Provide the (X, Y) coordinate of the cell's center where the given text is located.  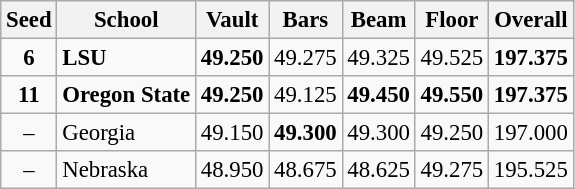
Floor (452, 20)
Oregon State (126, 95)
LSU (126, 58)
Georgia (126, 133)
195.525 (532, 170)
197.000 (532, 133)
48.950 (232, 170)
Beam (378, 20)
48.625 (378, 170)
School (126, 20)
Nebraska (126, 170)
49.525 (452, 58)
11 (29, 95)
48.675 (306, 170)
49.325 (378, 58)
Seed (29, 20)
49.550 (452, 95)
49.450 (378, 95)
Bars (306, 20)
49.125 (306, 95)
6 (29, 58)
Overall (532, 20)
49.150 (232, 133)
Vault (232, 20)
